Determine the [x, y] coordinate at the center of the cell enclosing the given text.  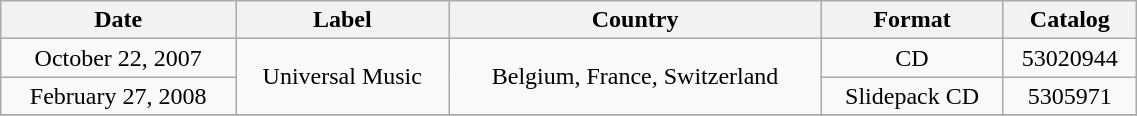
February 27, 2008 [118, 96]
Country [635, 20]
Format [912, 20]
Date [118, 20]
CD [912, 58]
53020944 [1070, 58]
Universal Music [342, 77]
Belgium, France, Switzerland [635, 77]
5305971 [1070, 96]
October 22, 2007 [118, 58]
Label [342, 20]
Catalog [1070, 20]
Slidepack CD [912, 96]
